Provide the [X, Y] coordinate of the cell's center where the given text is located.  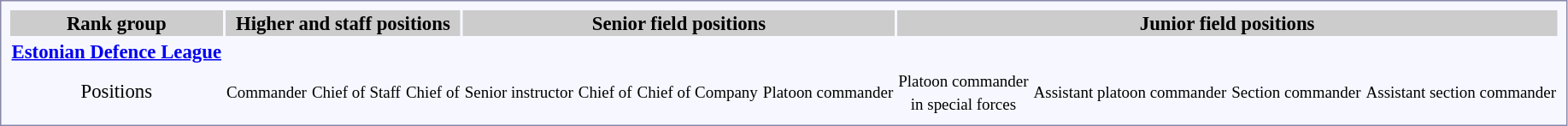
Section commander [1296, 91]
Assistant platoon commander [1130, 91]
Senior field positions [678, 23]
Rank group [116, 23]
Chief of Staff [355, 91]
Senior instructor [519, 91]
Commander [267, 91]
Platoon commander [827, 91]
Junior field positions [1227, 23]
Estonian Defence League [116, 51]
Positions [116, 91]
Platoon commanderin special forces [964, 91]
Assistant section commander [1461, 91]
Chief of Company [697, 91]
Higher and staff positions [344, 23]
